Provide the [x, y] coordinate of the cell's center where the given text is located.  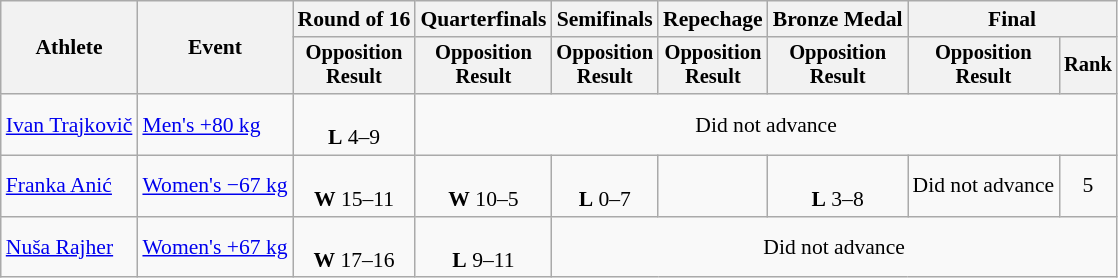
Event [214, 48]
Athlete [70, 48]
L 4–9 [354, 124]
Round of 16 [354, 19]
Ivan Trajkovič [70, 124]
Franka Anić [70, 186]
Women's −67 kg [214, 186]
W 17–16 [354, 248]
Quarterfinals [483, 19]
5 [1088, 186]
Rank [1088, 66]
L 3–8 [838, 186]
Final [1012, 19]
Nuša Rajher [70, 248]
W 15–11 [354, 186]
Women's +67 kg [214, 248]
L 0–7 [604, 186]
W 10–5 [483, 186]
Semifinals [604, 19]
L 9–11 [483, 248]
Men's +80 kg [214, 124]
Repechage [713, 19]
Bronze Medal [838, 19]
